Locate the cell with the specified text and output its (x, y) center coordinate. 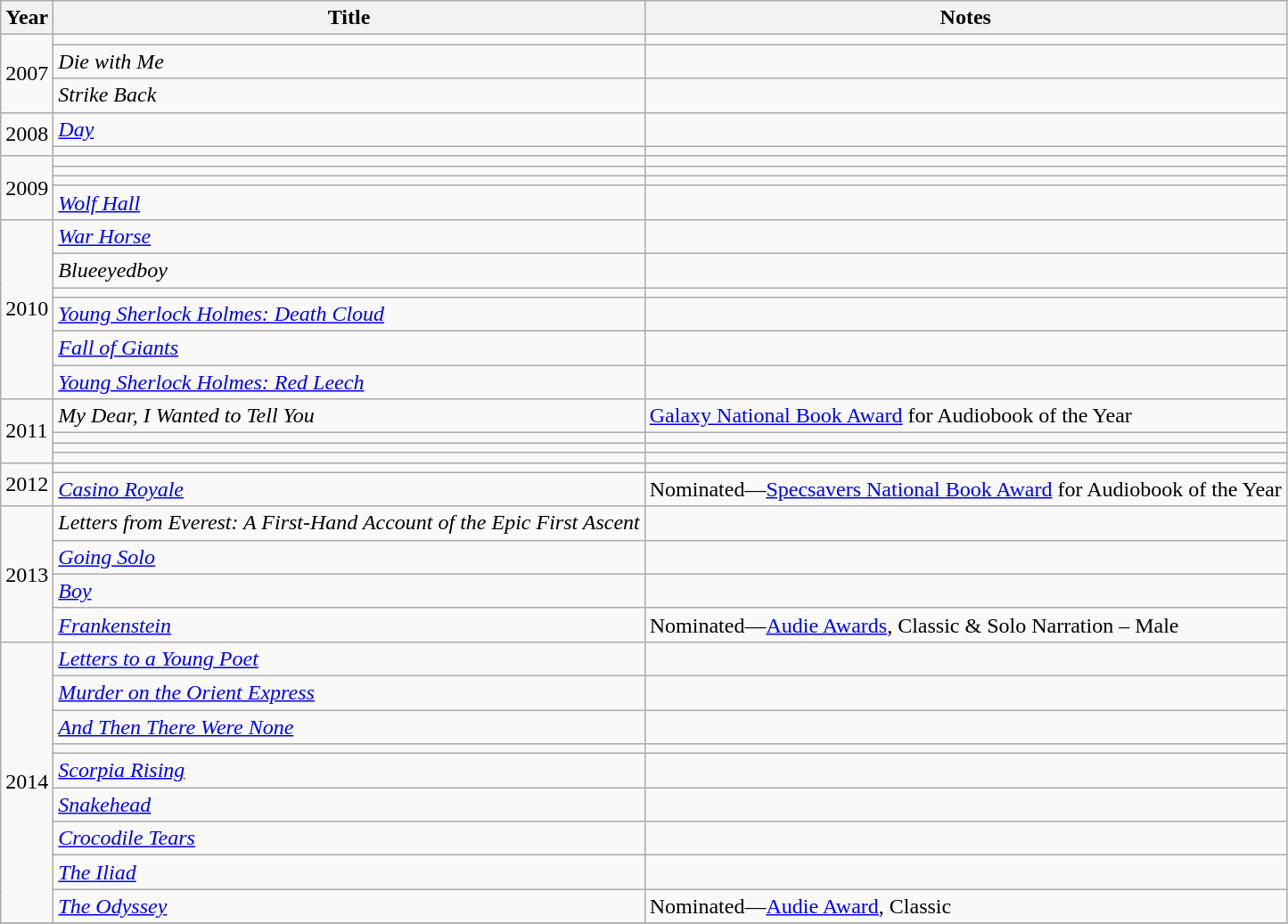
2008 (27, 134)
2011 (27, 431)
Nominated—Audie Award, Classic (965, 906)
2013 (27, 574)
Nominated—Audie Awards, Classic & Solo Narration – Male (965, 625)
The Iliad (349, 872)
2014 (27, 782)
And Then There Were None (349, 726)
Young Sherlock Holmes: Death Cloud (349, 315)
Strike Back (349, 95)
Letters from Everest: A First-Hand Account of the Epic First Ascent (349, 523)
Fall of Giants (349, 348)
Die with Me (349, 61)
Wolf Hall (349, 202)
Notes (965, 18)
Year (27, 18)
2007 (27, 73)
Crocodile Tears (349, 838)
Murder on the Orient Express (349, 692)
Title (349, 18)
Going Solo (349, 557)
My Dear, I Wanted to Tell You (349, 416)
2010 (27, 308)
2012 (27, 485)
Young Sherlock Holmes: Red Leech (349, 382)
Scorpia Rising (349, 771)
Blueeyedboy (349, 270)
Boy (349, 591)
The Odyssey (349, 906)
Galaxy National Book Award for Audiobook of the Year (965, 416)
Snakehead (349, 805)
2009 (27, 187)
Casino Royale (349, 489)
Nominated—Specsavers National Book Award for Audiobook of the Year (965, 489)
Letters to a Young Poet (349, 658)
Day (349, 129)
Frankenstein (349, 625)
War Horse (349, 236)
